Detect which cell encompasses the target text, then output its (x, y) center coordinate. 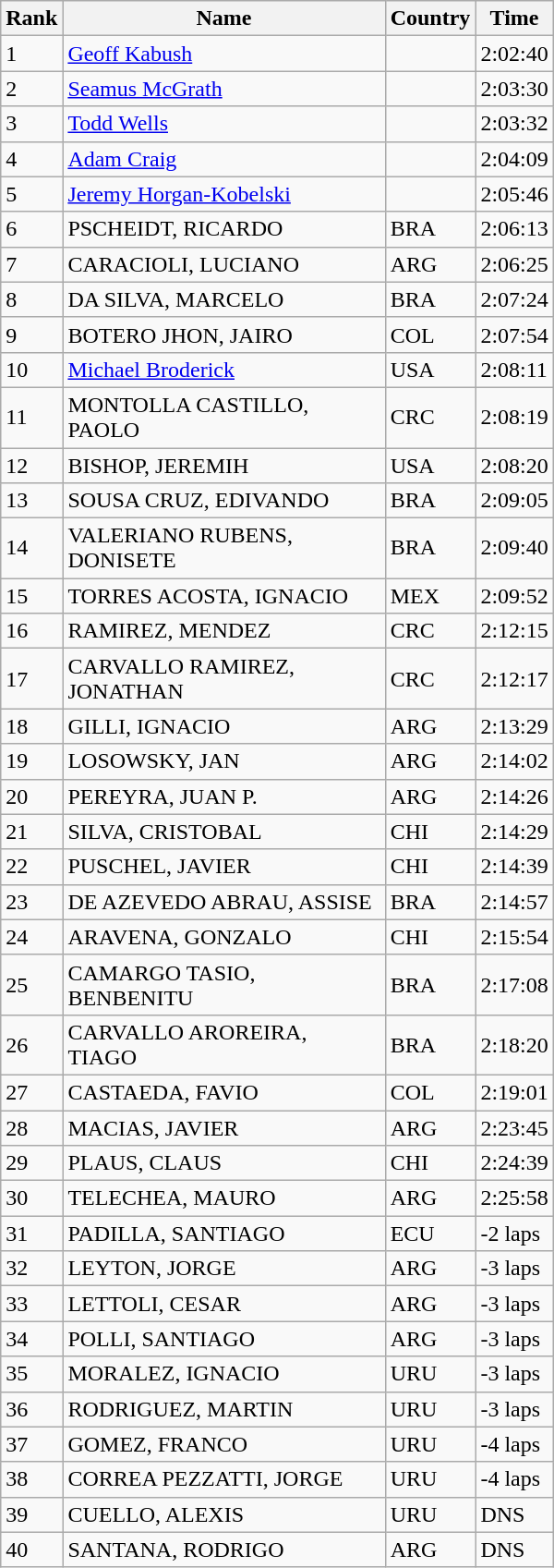
CUELLO, ALEXIS (223, 1514)
GILLI, IGNACIO (223, 726)
SANTANA, RODRIGO (223, 1550)
36 (31, 1409)
2:19:01 (514, 1092)
2:14:26 (514, 796)
2:09:40 (514, 549)
27 (31, 1092)
BISHOP, JEREMIH (223, 465)
2:08:11 (514, 370)
2:03:30 (514, 89)
2 (31, 89)
VALERIANO RUBENS, DONISETE (223, 549)
GOMEZ, FRANCO (223, 1444)
MONTOLLA CASTILLO, PAOLO (223, 418)
SILVA, CRISTOBAL (223, 832)
Time (514, 18)
Geoff Kabush (223, 54)
LETTOLI, CESAR (223, 1304)
14 (31, 549)
9 (31, 334)
21 (31, 832)
-2 laps (514, 1234)
38 (31, 1479)
31 (31, 1234)
23 (31, 902)
2:09:05 (514, 501)
Jeremy Horgan-Kobelski (223, 194)
33 (31, 1304)
2:15:54 (514, 937)
2:14:39 (514, 867)
2:06:13 (514, 229)
CORREA PEZZATTI, JORGE (223, 1479)
MORALEZ, IGNACIO (223, 1374)
ECU (430, 1234)
BOTERO JHON, JAIRO (223, 334)
LOSOWSKY, JAN (223, 761)
CASTAEDA, FAVIO (223, 1092)
2:12:17 (514, 678)
2:14:02 (514, 761)
16 (31, 631)
19 (31, 761)
24 (31, 937)
CARVALLO AROREIRA, TIAGO (223, 1044)
35 (31, 1374)
6 (31, 229)
2:02:40 (514, 54)
PSCHEIDT, RICARDO (223, 229)
12 (31, 465)
TELECHEA, MAURO (223, 1198)
RAMIREZ, MENDEZ (223, 631)
Todd Wells (223, 124)
2:18:20 (514, 1044)
PLAUS, CLAUS (223, 1163)
2:03:32 (514, 124)
20 (31, 796)
22 (31, 867)
PADILLA, SANTIAGO (223, 1234)
40 (31, 1550)
POLLI, SANTIAGO (223, 1339)
37 (31, 1444)
Country (430, 18)
18 (31, 726)
2:06:25 (514, 264)
2:12:15 (514, 631)
2:14:57 (514, 902)
Michael Broderick (223, 370)
8 (31, 299)
ARAVENA, GONZALO (223, 937)
7 (31, 264)
MEX (430, 596)
2:13:29 (514, 726)
2:25:58 (514, 1198)
2:09:52 (514, 596)
4 (31, 159)
PEREYRA, JUAN P. (223, 796)
MACIAS, JAVIER (223, 1128)
2:14:29 (514, 832)
34 (31, 1339)
DA SILVA, MARCELO (223, 299)
2:07:54 (514, 334)
PUSCHEL, JAVIER (223, 867)
CARVALLO RAMIREZ, JONATHAN (223, 678)
26 (31, 1044)
1 (31, 54)
11 (31, 418)
Adam Craig (223, 159)
2:24:39 (514, 1163)
2:17:08 (514, 985)
DE AZEVEDO ABRAU, ASSISE (223, 902)
Rank (31, 18)
CARACIOLI, LUCIANO (223, 264)
SOUSA CRUZ, EDIVANDO (223, 501)
Name (223, 18)
LEYTON, JORGE (223, 1269)
17 (31, 678)
2:08:20 (514, 465)
30 (31, 1198)
2:23:45 (514, 1128)
13 (31, 501)
RODRIGUEZ, MARTIN (223, 1409)
TORRES ACOSTA, IGNACIO (223, 596)
2:04:09 (514, 159)
5 (31, 194)
15 (31, 596)
28 (31, 1128)
2:07:24 (514, 299)
2:05:46 (514, 194)
Seamus McGrath (223, 89)
25 (31, 985)
29 (31, 1163)
32 (31, 1269)
39 (31, 1514)
CAMARGO TASIO, BENBENITU (223, 985)
10 (31, 370)
2:08:19 (514, 418)
3 (31, 124)
